Determine the [X, Y] coordinate at the center of the cell enclosing the given text.  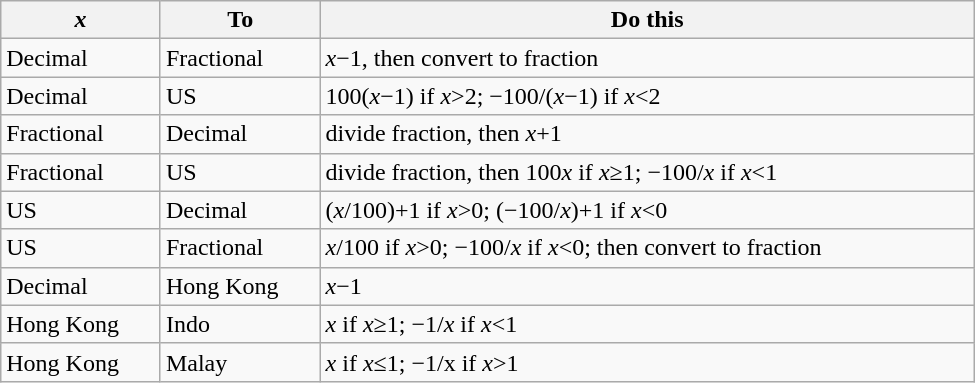
Indo [240, 324]
x−1 [647, 286]
(x/100)+1 if x>0; (−100/x)+1 if x<0 [647, 210]
Malay [240, 362]
x if x≤1; −1/x if x>1 [647, 362]
x [81, 20]
Do this [647, 20]
divide fraction, then x+1 [647, 134]
100(x−1) if x>2; −100/(x−1) if x<2 [647, 96]
x if x≥1; −1/x if x<1 [647, 324]
To [240, 20]
divide fraction, then 100x if x≥1; −100/x if x<1 [647, 172]
x−1, then convert to fraction [647, 58]
x/100 if x>0; −100/x if x<0; then convert to fraction [647, 248]
